Identify which cell holds the provided text, then report its [X, Y] central coordinate. 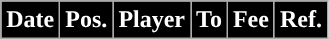
Pos. [86, 20]
Ref. [300, 20]
Date [30, 20]
Player [152, 20]
Fee [250, 20]
To [210, 20]
